Detect which cell encompasses the target text, then output its (X, Y) center coordinate. 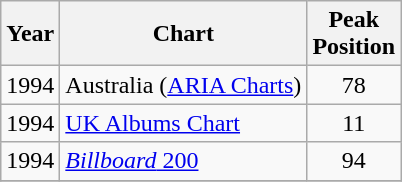
11 (354, 123)
Billboard 200 (184, 161)
78 (354, 85)
PeakPosition (354, 34)
Chart (184, 34)
UK Albums Chart (184, 123)
Australia (ARIA Charts) (184, 85)
Year (30, 34)
94 (354, 161)
